Return (X, Y) of the center of cell containing provided text 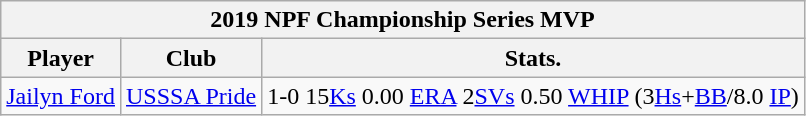
Club (190, 58)
Player (61, 58)
1-0 15Ks 0.00 ERA 2SVs 0.50 WHIP (3Hs+BB/8.0 IP) (534, 96)
Jailyn Ford (61, 96)
2019 NPF Championship Series MVP (403, 20)
USSSA Pride (190, 96)
Stats. (534, 58)
